Extract the [x, y] coordinate from the center of the cell holding the provided text.  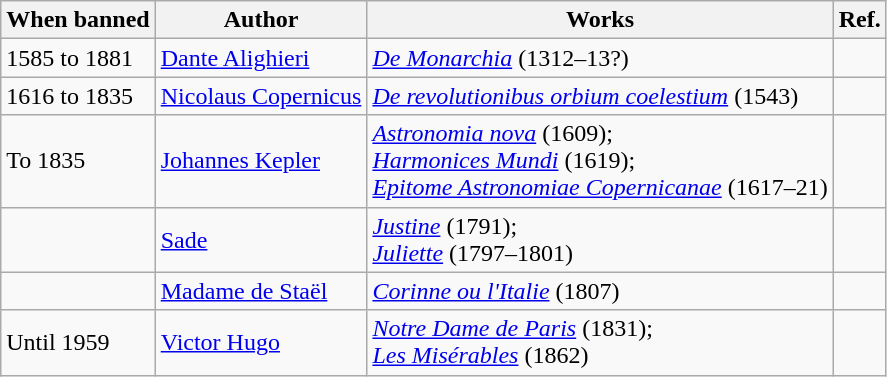
Astronomia nova (1609);Harmonices Mundi (1619);Epitome Astronomiae Copernicanae (1617–21) [600, 161]
1616 to 1835 [78, 96]
Author [261, 20]
Ref. [860, 20]
Until 1959 [78, 342]
De Monarchia (1312–13?) [600, 58]
To 1835 [78, 161]
1585 to 1881 [78, 58]
Notre Dame de Paris (1831);Les Misérables (1862) [600, 342]
Johannes Kepler [261, 161]
Sade [261, 240]
Victor Hugo [261, 342]
When banned [78, 20]
Works [600, 20]
Dante Alighieri [261, 58]
Madame de Staël [261, 291]
Nicolaus Copernicus [261, 96]
Justine (1791);Juliette (1797–1801) [600, 240]
De revolutionibus orbium coelestium (1543) [600, 96]
Corinne ou l'Italie (1807) [600, 291]
